Pinpoint the cell where the given text exists, returning its (x, y) midpoint coordinate. 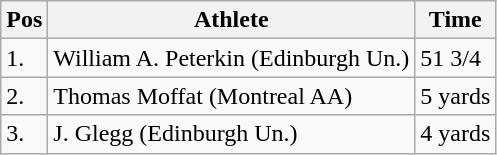
William A. Peterkin (Edinburgh Un.) (232, 58)
1. (24, 58)
4 yards (456, 134)
Athlete (232, 20)
Pos (24, 20)
51 3/4 (456, 58)
2. (24, 96)
Thomas Moffat (Montreal AA) (232, 96)
3. (24, 134)
5 yards (456, 96)
J. Glegg (Edinburgh Un.) (232, 134)
Time (456, 20)
